Determine the [x, y] coordinate at the center of the cell enclosing the given text.  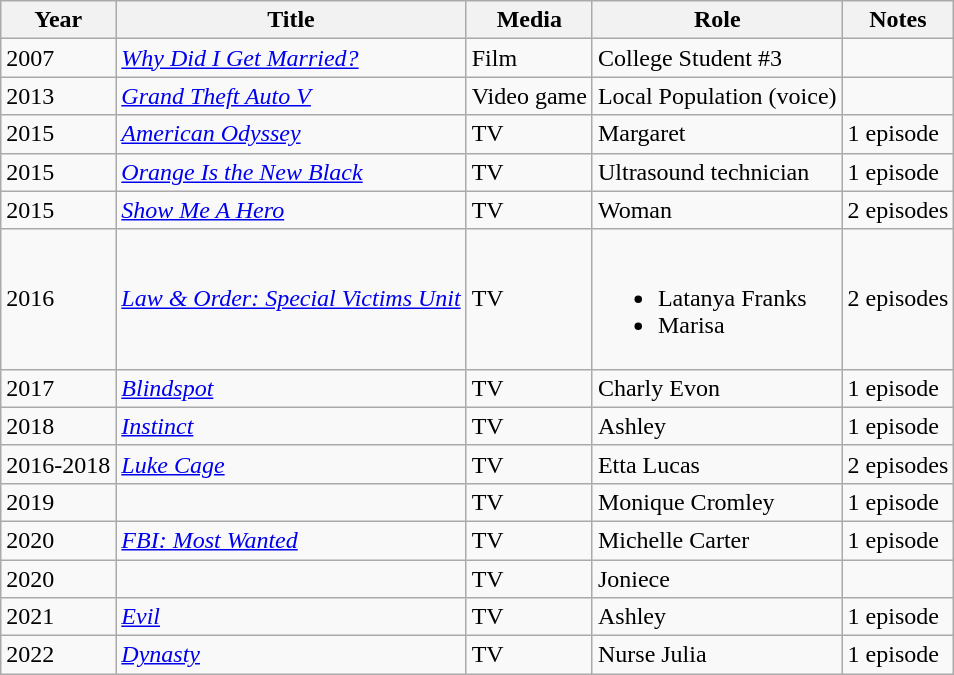
Video game [529, 96]
College Student #3 [717, 58]
Woman [717, 210]
Luke Cage [291, 464]
Role [717, 20]
Media [529, 20]
Title [291, 20]
Show Me A Hero [291, 210]
Monique Cromley [717, 502]
Why Did I Get Married? [291, 58]
2007 [58, 58]
Orange Is the New Black [291, 172]
Year [58, 20]
Etta Lucas [717, 464]
Blindspot [291, 388]
2019 [58, 502]
2016-2018 [58, 464]
Evil [291, 617]
Nurse Julia [717, 655]
Film [529, 58]
Charly Evon [717, 388]
American Odyssey [291, 134]
2013 [58, 96]
2022 [58, 655]
Law & Order: Special Victims Unit [291, 299]
Margaret [717, 134]
Latanya FranksMarisa [717, 299]
2016 [58, 299]
Local Population (voice) [717, 96]
2017 [58, 388]
Notes [898, 20]
Ultrasound technician [717, 172]
2018 [58, 426]
2021 [58, 617]
Joniece [717, 579]
FBI: Most Wanted [291, 540]
Michelle Carter [717, 540]
Dynasty [291, 655]
Grand Theft Auto V [291, 96]
Instinct [291, 426]
